Locate the cell with the specified text and output its [X, Y] center coordinate. 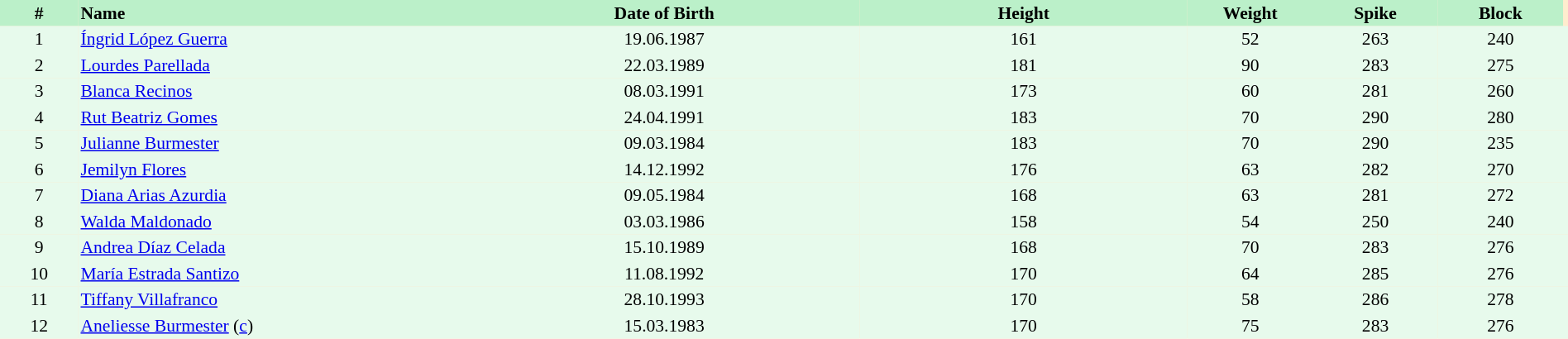
260 [1500, 91]
9 [39, 248]
Weight [1250, 13]
235 [1500, 144]
8 [39, 222]
09.03.1984 [664, 144]
11.08.1992 [664, 274]
173 [1024, 91]
75 [1250, 326]
Walda Maldonado [273, 222]
Lourdes Parellada [273, 65]
Block [1500, 13]
Tiffany Villafranco [273, 299]
282 [1374, 169]
María Estrada Santizo [273, 274]
24.04.1991 [664, 117]
Jemilyn Flores [273, 169]
Diana Arias Azurdia [273, 195]
Rut Beatriz Gomes [273, 117]
3 [39, 91]
181 [1024, 65]
4 [39, 117]
12 [39, 326]
7 [39, 195]
6 [39, 169]
5 [39, 144]
250 [1374, 222]
28.10.1993 [664, 299]
1 [39, 40]
15.03.1983 [664, 326]
161 [1024, 40]
Blanca Recinos [273, 91]
Julianne Burmester [273, 144]
263 [1374, 40]
275 [1500, 65]
176 [1024, 169]
Íngrid López Guerra [273, 40]
52 [1250, 40]
286 [1374, 299]
278 [1500, 299]
60 [1250, 91]
08.03.1991 [664, 91]
19.06.1987 [664, 40]
64 [1250, 274]
270 [1500, 169]
11 [39, 299]
15.10.1989 [664, 248]
Name [273, 13]
158 [1024, 222]
272 [1500, 195]
22.03.1989 [664, 65]
03.03.1986 [664, 222]
280 [1500, 117]
Andrea Díaz Celada [273, 248]
09.05.1984 [664, 195]
90 [1250, 65]
Height [1024, 13]
Spike [1374, 13]
Date of Birth [664, 13]
2 [39, 65]
285 [1374, 274]
14.12.1992 [664, 169]
54 [1250, 222]
10 [39, 274]
# [39, 13]
Aneliesse Burmester (c) [273, 326]
58 [1250, 299]
